Extract the (x, y) coordinate from the center of the cell holding the provided text.  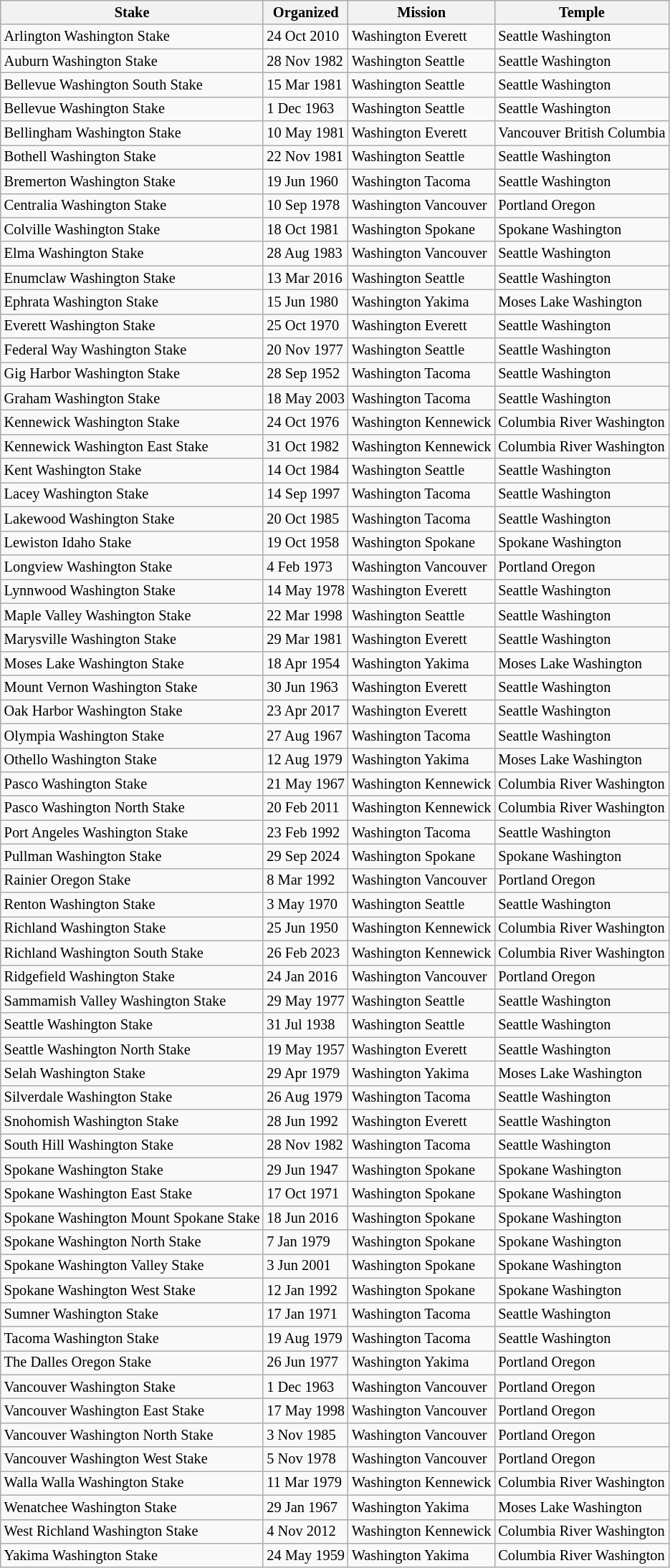
Spokane Washington Stake (132, 1170)
28 Aug 1983 (305, 254)
19 May 1957 (305, 1049)
Oak Harbor Washington Stake (132, 711)
Vancouver Washington East Stake (132, 1410)
29 May 1977 (305, 1001)
15 Jun 1980 (305, 302)
Vancouver British Columbia (582, 133)
Rainier Oregon Stake (132, 880)
Bremerton Washington Stake (132, 181)
Spokane Washington North Stake (132, 1242)
Arlington Washington Stake (132, 37)
30 Jun 1963 (305, 688)
29 Jun 1947 (305, 1170)
12 Jan 1992 (305, 1290)
8 Mar 1992 (305, 880)
24 Oct 1976 (305, 422)
Everett Washington Stake (132, 326)
20 Feb 2011 (305, 808)
Kent Washington Stake (132, 471)
Enumclaw Washington Stake (132, 278)
23 Apr 2017 (305, 711)
26 Jun 1977 (305, 1362)
4 Nov 2012 (305, 1531)
Centralia Washington Stake (132, 206)
Mount Vernon Washington Stake (132, 688)
20 Nov 1977 (305, 350)
Vancouver Washington West Stake (132, 1459)
17 May 1998 (305, 1410)
18 Apr 1954 (305, 663)
10 May 1981 (305, 133)
Pullman Washington Stake (132, 856)
18 May 2003 (305, 398)
Colville Washington Stake (132, 229)
Bothell Washington Stake (132, 157)
Lacey Washington Stake (132, 494)
Wenatchee Washington Stake (132, 1507)
19 Oct 1958 (305, 543)
18 Jun 2016 (305, 1218)
The Dalles Oregon Stake (132, 1362)
Graham Washington Stake (132, 398)
South Hill Washington Stake (132, 1145)
28 Jun 1992 (305, 1122)
Tacoma Washington Stake (132, 1338)
Bellevue Washington South Stake (132, 85)
7 Jan 1979 (305, 1242)
14 Sep 1997 (305, 494)
Ridgefield Washington Stake (132, 977)
18 Oct 1981 (305, 229)
Federal Way Washington Stake (132, 350)
3 Nov 1985 (305, 1435)
Elma Washington Stake (132, 254)
22 Nov 1981 (305, 157)
Spokane Washington Valley Stake (132, 1266)
West Richland Washington Stake (132, 1531)
Sammamish Valley Washington Stake (132, 1001)
29 Mar 1981 (305, 639)
Seattle Washington North Stake (132, 1049)
24 May 1959 (305, 1555)
26 Aug 1979 (305, 1097)
Snohomish Washington Stake (132, 1122)
10 Sep 1978 (305, 206)
Selah Washington Stake (132, 1073)
19 Jun 1960 (305, 181)
17 Oct 1971 (305, 1194)
Seattle Washington Stake (132, 1025)
15 Mar 1981 (305, 85)
31 Jul 1938 (305, 1025)
24 Oct 2010 (305, 37)
Spokane Washington East Stake (132, 1194)
12 Aug 1979 (305, 760)
5 Nov 1978 (305, 1459)
Vancouver Washington North Stake (132, 1435)
29 Jan 1967 (305, 1507)
Lynnwood Washington Stake (132, 591)
25 Oct 1970 (305, 326)
Auburn Washington Stake (132, 61)
Ephrata Washington Stake (132, 302)
Olympia Washington Stake (132, 736)
17 Jan 1971 (305, 1314)
25 Jun 1950 (305, 928)
26 Feb 2023 (305, 953)
27 Aug 1967 (305, 736)
23 Feb 1992 (305, 832)
Renton Washington Stake (132, 905)
Spokane Washington Mount Spokane Stake (132, 1218)
Moses Lake Washington Stake (132, 663)
14 May 1978 (305, 591)
29 Sep 2024 (305, 856)
11 Mar 1979 (305, 1483)
3 May 1970 (305, 905)
Spokane Washington West Stake (132, 1290)
21 May 1967 (305, 784)
Port Angeles Washington Stake (132, 832)
Longview Washington Stake (132, 567)
3 Jun 2001 (305, 1266)
Pasco Washington Stake (132, 784)
Silverdale Washington Stake (132, 1097)
Richland Washington South Stake (132, 953)
22 Mar 1998 (305, 615)
Richland Washington Stake (132, 928)
20 Oct 1985 (305, 519)
Bellingham Washington Stake (132, 133)
Vancouver Washington Stake (132, 1387)
Maple Valley Washington Stake (132, 615)
14 Oct 1984 (305, 471)
Sumner Washington Stake (132, 1314)
Marysville Washington Stake (132, 639)
13 Mar 2016 (305, 278)
19 Aug 1979 (305, 1338)
Stake (132, 12)
Lewiston Idaho Stake (132, 543)
Temple (582, 12)
Yakima Washington Stake (132, 1555)
28 Sep 1952 (305, 374)
24 Jan 2016 (305, 977)
Pasco Washington North Stake (132, 808)
Gig Harbor Washington Stake (132, 374)
29 Apr 1979 (305, 1073)
Lakewood Washington Stake (132, 519)
Kennewick Washington Stake (132, 422)
Bellevue Washington Stake (132, 109)
Kennewick Washington East Stake (132, 446)
31 Oct 1982 (305, 446)
4 Feb 1973 (305, 567)
Mission (421, 12)
Organized (305, 12)
Othello Washington Stake (132, 760)
Walla Walla Washington Stake (132, 1483)
